Find where the given text appears and provide that cell's center as (X, Y) coordinate. 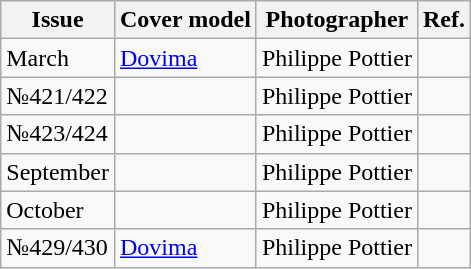
Photographer (336, 20)
№429/430 (58, 248)
September (58, 172)
Cover model (185, 20)
Ref. (444, 20)
Issue (58, 20)
№421/422 (58, 96)
March (58, 58)
№423/424 (58, 134)
October (58, 210)
